Pinpoint the cell where the given text exists, returning its (X, Y) midpoint coordinate. 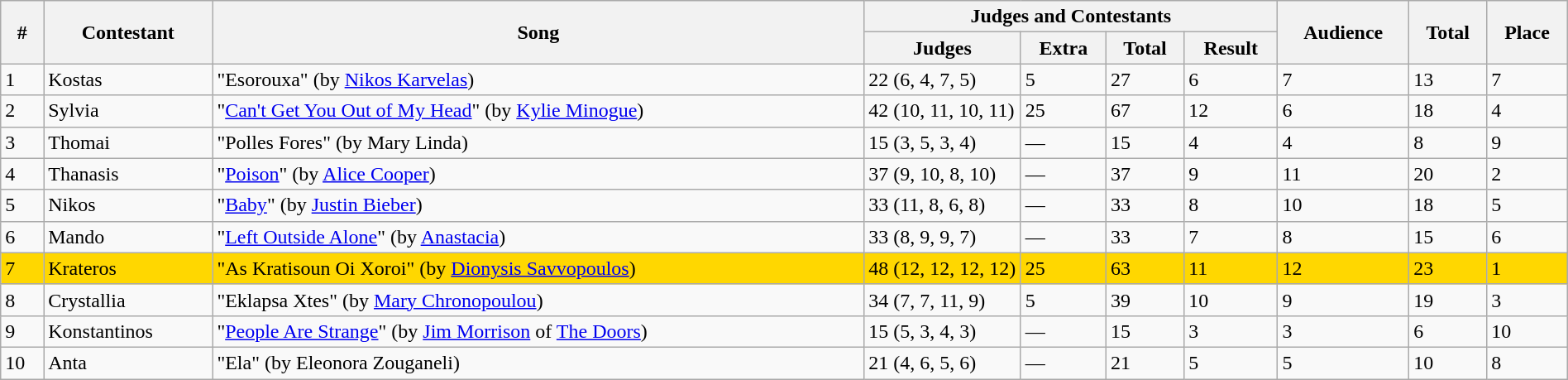
Thomai (128, 142)
42 (10, 11, 10, 11) (943, 111)
Anta (128, 363)
Audience (1343, 32)
Contestant (128, 32)
33 (11, 8, 6, 8) (943, 205)
Sylvia (128, 111)
"Baby" (by Justin Bieber) (538, 205)
39 (1145, 300)
21 (1145, 363)
"Poison" (by Alice Cooper) (538, 174)
"Can't Get You Out of My Head" (by Kylie Minogue) (538, 111)
Judges (943, 48)
Mando (128, 237)
48 (12, 12, 12, 12) (943, 268)
37 (9, 10, 8, 10) (943, 174)
37 (1145, 174)
Song (538, 32)
27 (1145, 79)
63 (1145, 268)
33 (8, 9, 9, 7) (943, 237)
20 (1448, 174)
Crystallia (128, 300)
Kostas (128, 79)
# (22, 32)
Krateros (128, 268)
22 (6, 4, 7, 5) (943, 79)
Thanasis (128, 174)
"Ela" (by Eleonora Zouganeli) (538, 363)
Extra (1064, 48)
13 (1448, 79)
"People Are Strange" (by Jim Morrison of The Doors) (538, 331)
"As Kratisoun Oi Xoroi" (by Dionysis Savvopoulos) (538, 268)
23 (1448, 268)
67 (1145, 111)
15 (5, 3, 4, 3) (943, 331)
"Polles Fores" (by Mary Linda) (538, 142)
15 (3, 5, 3, 4) (943, 142)
Nikos (128, 205)
Konstantinos (128, 331)
"Esorouxa" (by Nikos Karvelas) (538, 79)
19 (1448, 300)
Judges and Contestants (1071, 17)
"Eklapsa Xtes" (by Mary Chronopoulou) (538, 300)
34 (7, 7, 11, 9) (943, 300)
"Left Outside Alone" (by Anastacia) (538, 237)
21 (4, 6, 5, 6) (943, 363)
Result (1231, 48)
Place (1527, 32)
